Determine the (x, y) coordinate at the center of the cell enclosing the given text.  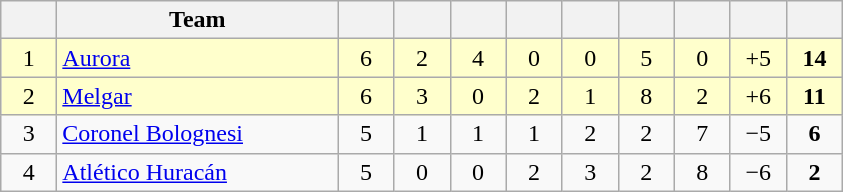
Aurora (198, 58)
Team (198, 20)
Melgar (198, 96)
−5 (758, 134)
Coronel Bolognesi (198, 134)
+6 (758, 96)
11 (814, 96)
7 (702, 134)
−6 (758, 172)
+5 (758, 58)
Atlético Huracán (198, 172)
14 (814, 58)
